For the text-containing cell, return its midpoint in (x, y) coordinate format. 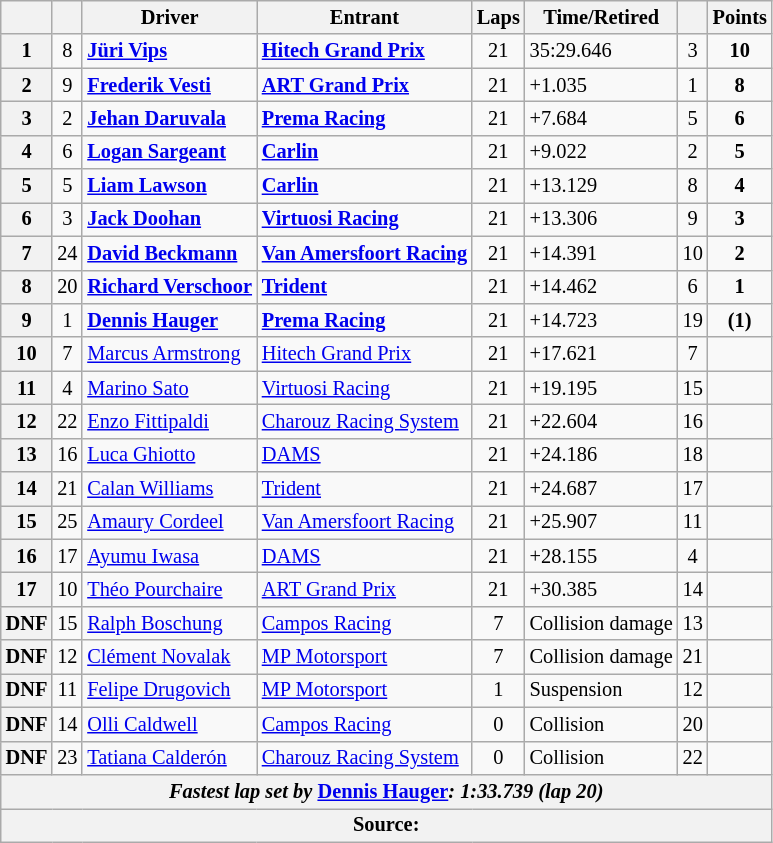
Frederik Vesti (169, 85)
Fastest lap set by Dennis Hauger: 1:33.739 (lap 20) (386, 791)
24 (67, 253)
23 (67, 758)
Jüri Vips (169, 51)
Source: (386, 825)
Driver (169, 17)
Marcus Armstrong (169, 354)
+30.385 (602, 589)
Points (740, 17)
+25.907 (602, 522)
David Beckmann (169, 253)
Jehan Daruvala (169, 118)
Liam Lawson (169, 186)
Calan Williams (169, 489)
+1.035 (602, 85)
Jack Doohan (169, 219)
+9.022 (602, 152)
Marino Sato (169, 388)
+24.186 (602, 455)
Richard Verschoor (169, 287)
Suspension (602, 690)
Ayumu Iwasa (169, 556)
Logan Sargeant (169, 152)
Dennis Hauger (169, 320)
Ralph Boschung (169, 623)
+22.604 (602, 421)
Théo Pourchaire (169, 589)
+14.462 (602, 287)
Olli Caldwell (169, 724)
+19.195 (602, 388)
+7.684 (602, 118)
+13.306 (602, 219)
18 (693, 455)
+14.391 (602, 253)
+13.129 (602, 186)
(1) (740, 320)
+28.155 (602, 556)
Entrant (364, 17)
35:29.646 (602, 51)
+17.621 (602, 354)
Amaury Cordeel (169, 522)
+14.723 (602, 320)
Time/Retired (602, 17)
Clément Novalak (169, 657)
+24.687 (602, 489)
19 (693, 320)
Luca Ghiotto (169, 455)
Tatiana Calderón (169, 758)
Enzo Fittipaldi (169, 421)
25 (67, 522)
Felipe Drugovich (169, 690)
Laps (498, 17)
